Find where the given text appears and provide that cell's center as [X, Y] coordinate. 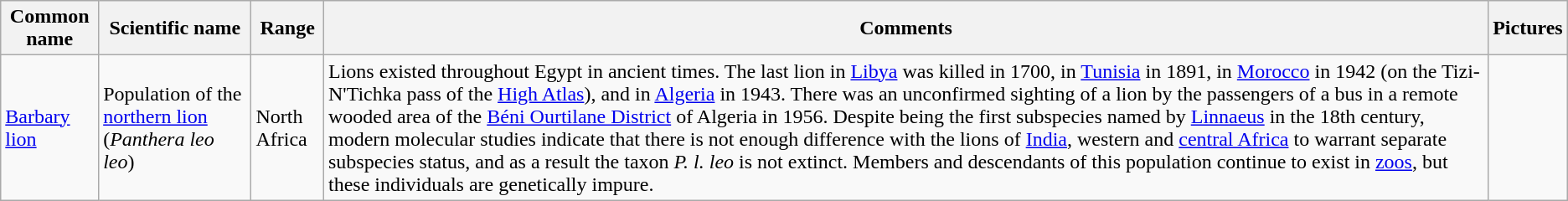
Scientific name [175, 28]
Range [288, 28]
North Africa [288, 127]
Pictures [1528, 28]
Population of the northern lion (Panthera leo leo) [175, 127]
Common name [50, 28]
Comments [905, 28]
Barbary lion [50, 127]
